Pinpoint the cell where the given text exists, returning its [X, Y] midpoint coordinate. 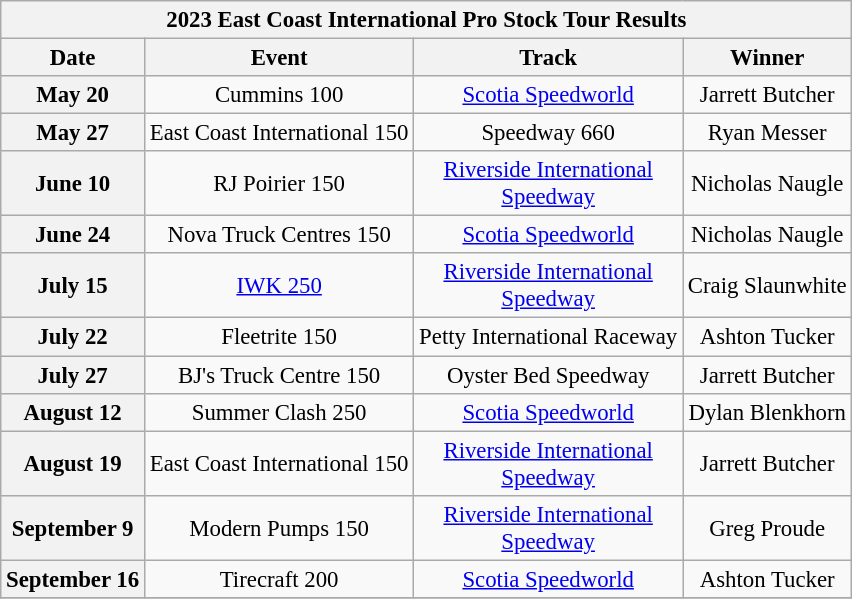
May 27 [73, 133]
BJ's Truck Centre 150 [278, 375]
June 24 [73, 235]
May 20 [73, 95]
September 16 [73, 579]
August 12 [73, 412]
Winner [766, 58]
Nova Truck Centres 150 [278, 235]
July 15 [73, 286]
August 19 [73, 464]
Date [73, 58]
July 22 [73, 337]
Craig Slaunwhite [766, 286]
September 9 [73, 528]
Greg Proude [766, 528]
Oyster Bed Speedway [548, 375]
July 27 [73, 375]
RJ Poirier 150 [278, 184]
Summer Clash 250 [278, 412]
Event [278, 58]
Modern Pumps 150 [278, 528]
IWK 250 [278, 286]
Cummins 100 [278, 95]
Tirecraft 200 [278, 579]
Fleetrite 150 [278, 337]
Track [548, 58]
Speedway 660 [548, 133]
2023 East Coast International Pro Stock Tour Results [426, 20]
Ryan Messer [766, 133]
June 10 [73, 184]
Petty International Raceway [548, 337]
Dylan Blenkhorn [766, 412]
